For the text-containing cell, return its midpoint in [X, Y] coordinate format. 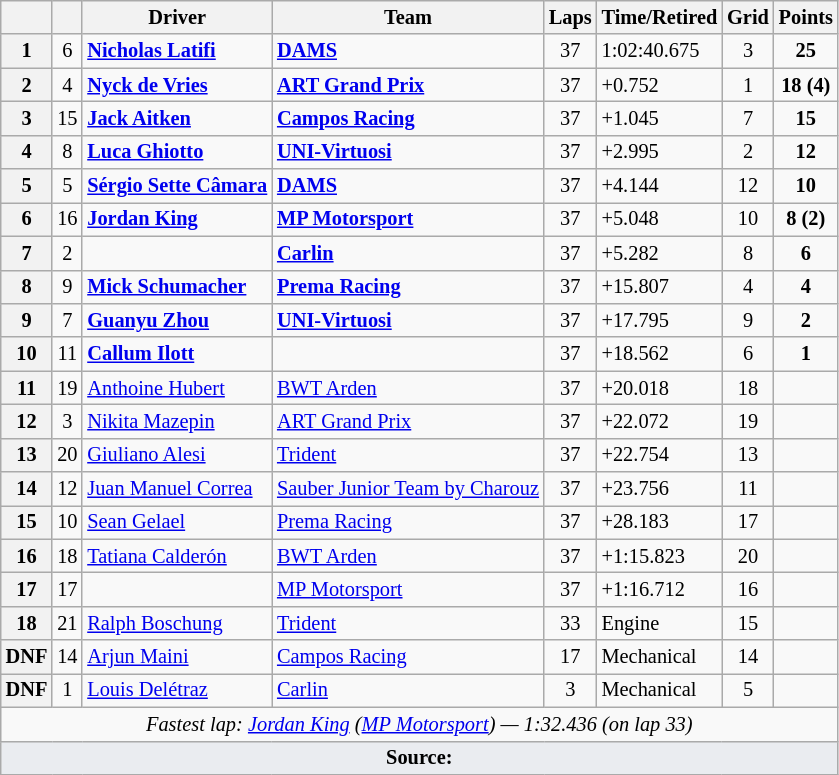
+28.183 [660, 522]
Grid [748, 17]
18 (4) [806, 85]
Guanyu Zhou [177, 320]
+5.282 [660, 253]
Points [806, 17]
Jack Aitken [177, 118]
Sauber Junior Team by Charouz [408, 489]
+2.995 [660, 152]
Anthoine Hubert [177, 388]
33 [570, 623]
Sean Gelael [177, 522]
Nicholas Latifi [177, 51]
+22.072 [660, 421]
+15.807 [660, 287]
Arjun Maini [177, 657]
1:02:40.675 [660, 51]
Louis Delétraz [177, 690]
Jordan King [177, 219]
Sérgio Sette Câmara [177, 186]
21 [67, 623]
Laps [570, 17]
Tatiana Calderón [177, 556]
+1.045 [660, 118]
Time/Retired [660, 17]
+1:15.823 [660, 556]
Juan Manuel Correa [177, 489]
Fastest lap: Jordan King (MP Motorsport) — 1:32.436 (on lap 33) [420, 724]
+22.754 [660, 455]
25 [806, 51]
Source: [420, 758]
Nikita Mazepin [177, 421]
+5.048 [660, 219]
Ralph Boschung [177, 623]
Giuliano Alesi [177, 455]
+20.018 [660, 388]
+17.795 [660, 320]
Driver [177, 17]
Nyck de Vries [177, 85]
Callum Ilott [177, 354]
8 (2) [806, 219]
Mick Schumacher [177, 287]
Team [408, 17]
+23.756 [660, 489]
+4.144 [660, 186]
+1:16.712 [660, 589]
Engine [660, 623]
+0.752 [660, 85]
Luca Ghiotto [177, 152]
+18.562 [660, 354]
